Find where the given text appears and provide that cell's center as [X, Y] coordinate. 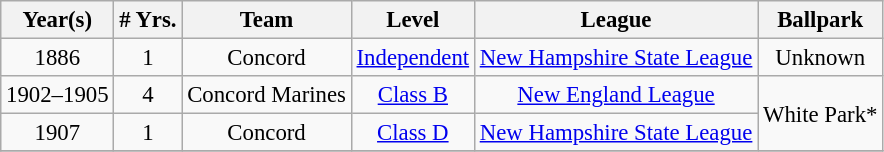
# Yrs. [148, 20]
New England League [616, 95]
1886 [58, 58]
Level [412, 20]
League [616, 20]
4 [148, 95]
Team [266, 20]
1902–1905 [58, 95]
White Park* [820, 114]
Ballpark [820, 20]
Independent [412, 58]
Year(s) [58, 20]
Unknown [820, 58]
Concord Marines [266, 95]
Class D [412, 133]
1907 [58, 133]
Class B [412, 95]
